Scan for the cell matching the given text and deliver its (X, Y) coordinate at center. 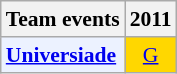
2011 (151, 19)
Team events (63, 19)
G (151, 55)
Universiade (63, 55)
